For the text-containing cell, return its midpoint in [X, Y] coordinate format. 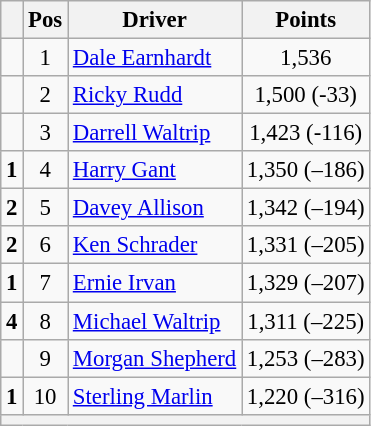
Ken Schrader [155, 245]
1,536 [306, 58]
7 [46, 283]
1,253 (–283) [306, 358]
6 [46, 245]
Dale Earnhardt [155, 58]
Darrell Waltrip [155, 133]
1,342 (–194) [306, 208]
Driver [155, 20]
Ernie Irvan [155, 283]
Morgan Shepherd [155, 358]
1,500 (-33) [306, 95]
Davey Allison [155, 208]
3 [46, 133]
1,350 (–186) [306, 170]
Points [306, 20]
Michael Waltrip [155, 321]
Harry Gant [155, 170]
1,311 (–225) [306, 321]
9 [46, 358]
8 [46, 321]
Pos [46, 20]
Sterling Marlin [155, 396]
5 [46, 208]
1,423 (-116) [306, 133]
1,329 (–207) [306, 283]
10 [46, 396]
Ricky Rudd [155, 95]
1,331 (–205) [306, 245]
1,220 (–316) [306, 396]
